Detect which cell encompasses the target text, then output its (x, y) center coordinate. 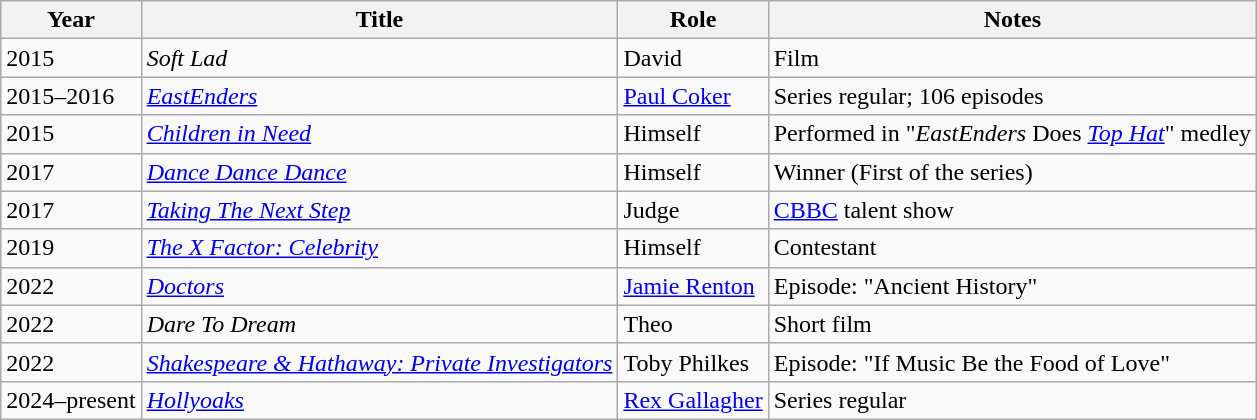
Judge (693, 210)
David (693, 58)
Soft Lad (380, 58)
Winner (First of the series) (1012, 172)
Film (1012, 58)
Performed in "EastEnders Does Top Hat" medley (1012, 134)
Role (693, 20)
2015–2016 (71, 96)
Rex Gallagher (693, 400)
Taking The Next Step (380, 210)
CBBC talent show (1012, 210)
Episode: "If Music Be the Food of Love" (1012, 362)
Short film (1012, 324)
EastEnders (380, 96)
Doctors (380, 286)
2024–present (71, 400)
Toby Philkes (693, 362)
Contestant (1012, 248)
Year (71, 20)
Series regular; 106 episodes (1012, 96)
2019 (71, 248)
Paul Coker (693, 96)
Series regular (1012, 400)
Episode: "Ancient History" (1012, 286)
Children in Need (380, 134)
Dare To Dream (380, 324)
Shakespeare & Hathaway: Private Investigators (380, 362)
Hollyoaks (380, 400)
Title (380, 20)
Notes (1012, 20)
Dance Dance Dance (380, 172)
Theo (693, 324)
Jamie Renton (693, 286)
The X Factor: Celebrity (380, 248)
